Return the (X, Y) coordinate for the center point of the cell that contains the specified text.  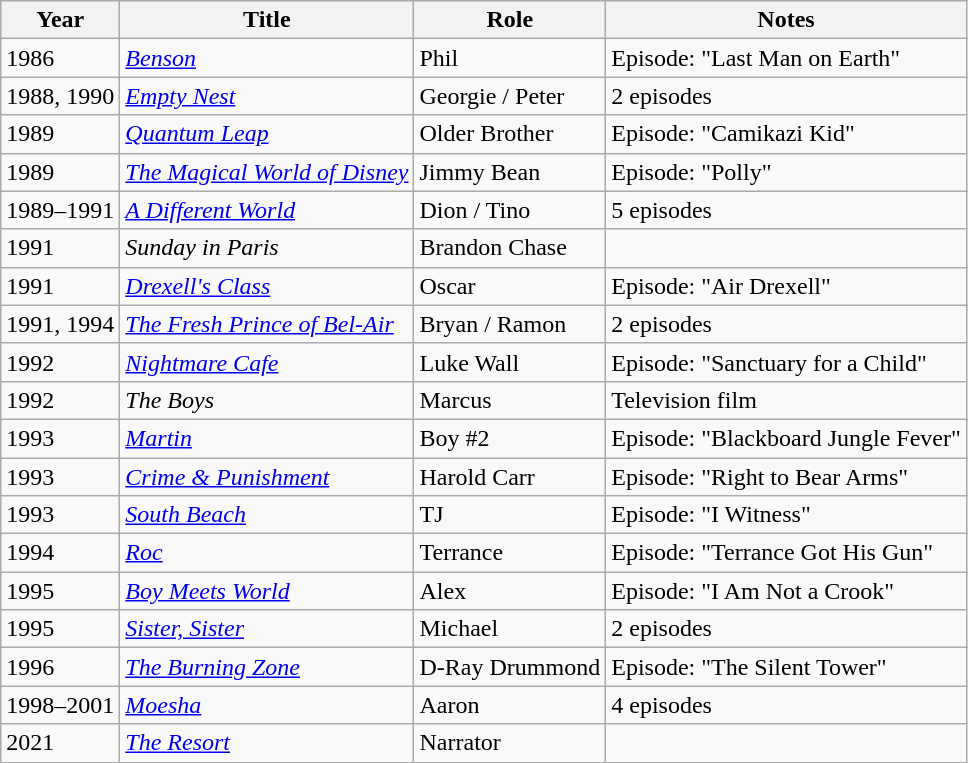
Sister, Sister (267, 629)
1991, 1994 (60, 324)
Sunday in Paris (267, 248)
The Burning Zone (267, 667)
Older Brother (510, 134)
Episode: "Blackboard Jungle Fever" (786, 438)
5 episodes (786, 210)
Martin (267, 438)
Harold Carr (510, 477)
Quantum Leap (267, 134)
Oscar (510, 286)
Jimmy Bean (510, 172)
1996 (60, 667)
The Resort (267, 743)
Benson (267, 58)
Episode: "I Am Not a Crook" (786, 591)
South Beach (267, 515)
Episode: "The Silent Tower" (786, 667)
Aaron (510, 705)
4 episodes (786, 705)
Television film (786, 400)
Year (60, 20)
Moesha (267, 705)
Boy Meets World (267, 591)
Episode: "Right to Bear Arms" (786, 477)
1989–1991 (60, 210)
Michael (510, 629)
A Different World (267, 210)
Luke Wall (510, 362)
Narrator (510, 743)
Dion / Tino (510, 210)
The Fresh Prince of Bel-Air (267, 324)
TJ (510, 515)
Bryan / Ramon (510, 324)
Notes (786, 20)
Crime & Punishment (267, 477)
Episode: "Air Drexell" (786, 286)
Brandon Chase (510, 248)
Episode: "Sanctuary for a Child" (786, 362)
Nightmare Cafe (267, 362)
Terrance (510, 553)
Marcus (510, 400)
Georgie / Peter (510, 96)
Boy #2 (510, 438)
2021 (60, 743)
1988, 1990 (60, 96)
Episode: "Terrance Got His Gun" (786, 553)
Alex (510, 591)
Roc (267, 553)
1994 (60, 553)
The Magical World of Disney (267, 172)
The Boys (267, 400)
Phil (510, 58)
Episode: "Last Man on Earth" (786, 58)
D-Ray Drummond (510, 667)
Role (510, 20)
1998–2001 (60, 705)
Episode: "I Witness" (786, 515)
Episode: "Polly" (786, 172)
Empty Nest (267, 96)
Episode: "Camikazi Kid" (786, 134)
Title (267, 20)
1986 (60, 58)
Drexell's Class (267, 286)
